From the cell containing the given text, extract its center point as (x, y) coordinate. 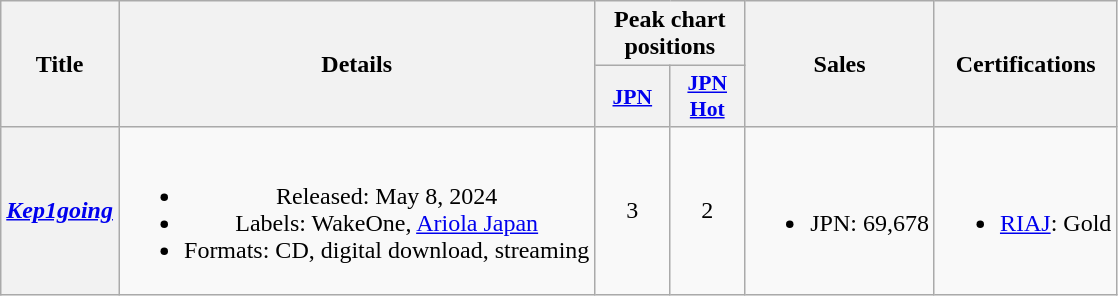
JPN: 69,678 (840, 210)
Title (60, 64)
JPNHot (708, 96)
Peak chart positions (670, 34)
3 (632, 210)
2 (708, 210)
Sales (840, 64)
Released: May 8, 2024Labels: WakeOne, Ariola JapanFormats: CD, digital download, streaming (356, 210)
Details (356, 64)
JPN (632, 96)
Certifications (1025, 64)
RIAJ: Gold (1025, 210)
Kep1going (60, 210)
